Capture the cell that displays the provided text and extract its [X, Y] central coordinate. 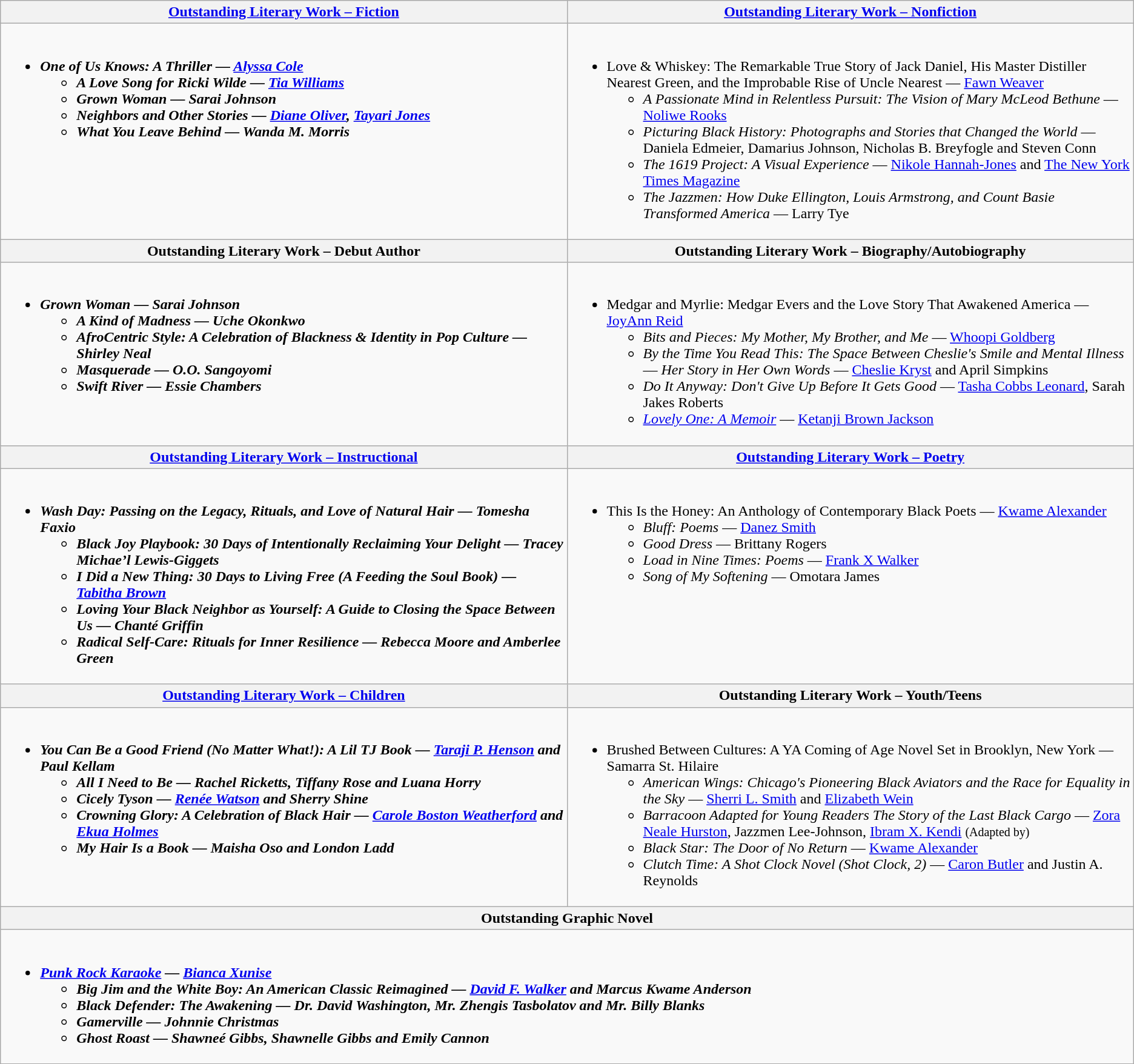
Outstanding Literary Work – Youth/Teens [850, 696]
Outstanding Literary Work – Nonfiction [850, 12]
Outstanding Literary Work – Poetry [850, 457]
Outstanding Literary Work – Instructional [283, 457]
Outstanding Literary Work – Biography/Autobiography [850, 251]
Outstanding Literary Work – Children [283, 696]
Outstanding Graphic Novel [567, 918]
Outstanding Literary Work – Debut Author [283, 251]
Outstanding Literary Work – Fiction [283, 12]
